Find where the given text appears and provide that cell's center as [X, Y] coordinate. 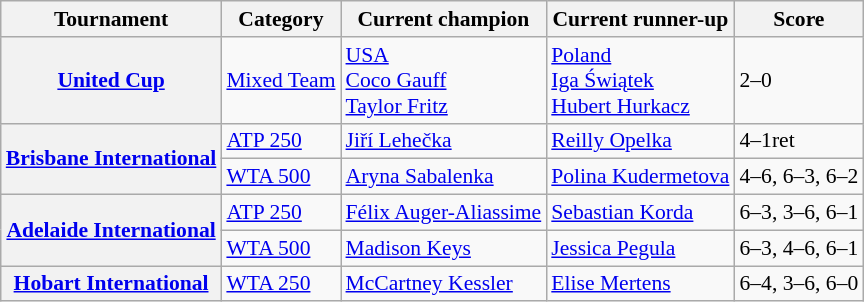
Current champion [443, 19]
Reilly Opelka [640, 141]
Félix Auger-Aliassime [443, 213]
6–3, 3–6, 6–1 [798, 213]
Current runner-up [640, 19]
Polina Kudermetova [640, 177]
Adelaide International [112, 230]
USA Coco Gauff Taylor Fritz [443, 80]
Elise Mertens [640, 284]
McCartney Kessler [443, 284]
6–3, 4–6, 6–1 [798, 248]
4–6, 6–3, 6–2 [798, 177]
Poland Iga Świątek Hubert Hurkacz [640, 80]
6–4, 3–6, 6–0 [798, 284]
Madison Keys [443, 248]
WTA 250 [280, 284]
Jiří Lehečka [443, 141]
2–0 [798, 80]
Mixed Team [280, 80]
Jessica Pegula [640, 248]
Sebastian Korda [640, 213]
Brisbane International [112, 158]
Category [280, 19]
Aryna Sabalenka [443, 177]
4–1ret [798, 141]
Tournament [112, 19]
United Cup [112, 80]
Hobart International [112, 284]
Score [798, 19]
